From the cell containing the given text, extract its center point as (X, Y) coordinate. 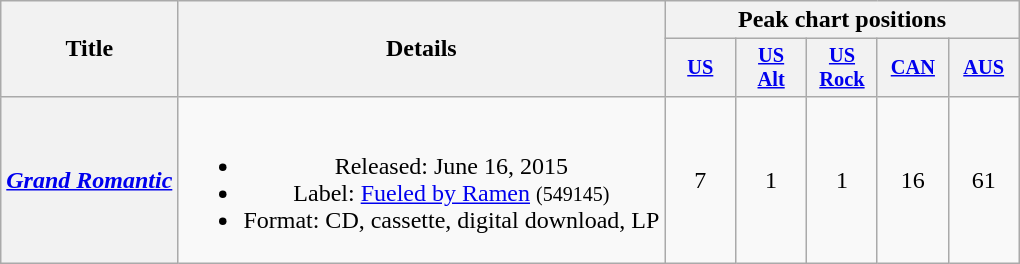
Released: June 16, 2015Label: Fueled by Ramen (549145)Format: CD, cassette, digital download, LP (422, 180)
Details (422, 49)
AUS (984, 68)
USAlt (772, 68)
16 (912, 180)
US (700, 68)
Title (90, 49)
USRock (842, 68)
Peak chart positions (842, 20)
CAN (912, 68)
Grand Romantic (90, 180)
61 (984, 180)
7 (700, 180)
